From the cell containing the given text, extract its center point as [X, Y] coordinate. 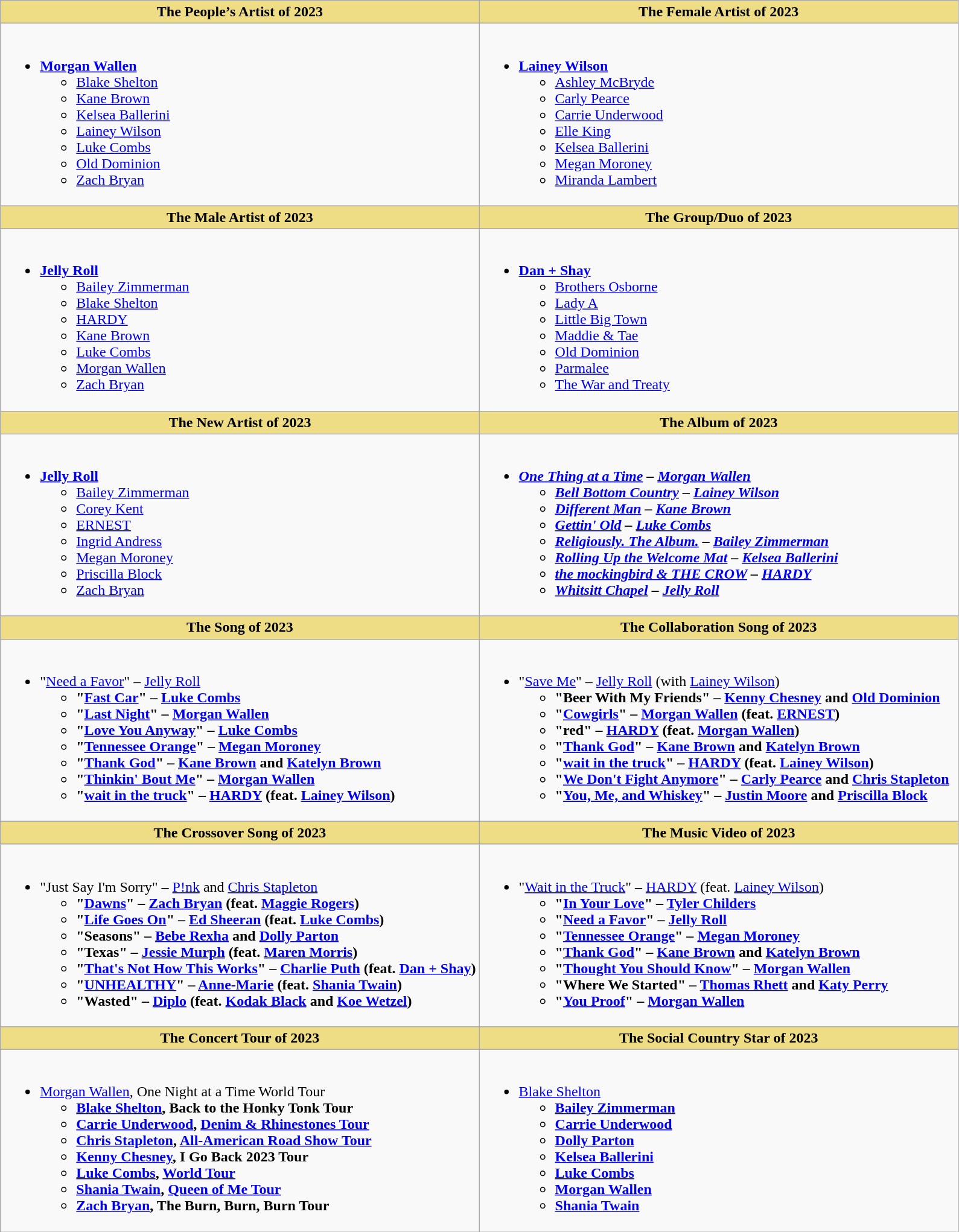
Jelly RollBailey ZimmermanBlake SheltonHARDYKane BrownLuke CombsMorgan WallenZach Bryan [240, 320]
The Music Video of 2023 [718, 833]
The Group/Duo of 2023 [718, 217]
Blake SheltonBailey ZimmermanCarrie UnderwoodDolly PartonKelsea BalleriniLuke CombsMorgan WallenShania Twain [718, 1140]
The Social Country Star of 2023 [718, 1038]
Jelly RollBailey ZimmermanCorey KentERNESTIngrid AndressMegan MoroneyPriscilla BlockZach Bryan [240, 525]
The People’s Artist of 2023 [240, 12]
The Male Artist of 2023 [240, 217]
Morgan WallenBlake SheltonKane BrownKelsea BalleriniLainey WilsonLuke CombsOld DominionZach Bryan [240, 115]
The Female Artist of 2023 [718, 12]
Lainey WilsonAshley McBrydeCarly PearceCarrie UnderwoodElle KingKelsea BalleriniMegan MoroneyMiranda Lambert [718, 115]
Dan + ShayBrothers OsborneLady ALittle Big TownMaddie & TaeOld DominionParmaleeThe War and Treaty [718, 320]
The Collaboration Song of 2023 [718, 627]
The Crossover Song of 2023 [240, 833]
The Concert Tour of 2023 [240, 1038]
The Album of 2023 [718, 422]
The Song of 2023 [240, 627]
The New Artist of 2023 [240, 422]
